Capture the cell that displays the provided text and extract its (X, Y) central coordinate. 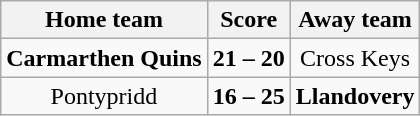
Home team (104, 20)
Pontypridd (104, 96)
Score (248, 20)
Carmarthen Quins (104, 58)
Away team (355, 20)
Llandovery (355, 96)
Cross Keys (355, 58)
21 – 20 (248, 58)
16 – 25 (248, 96)
